Extract the (x, y) coordinate from the center of the cell holding the provided text.  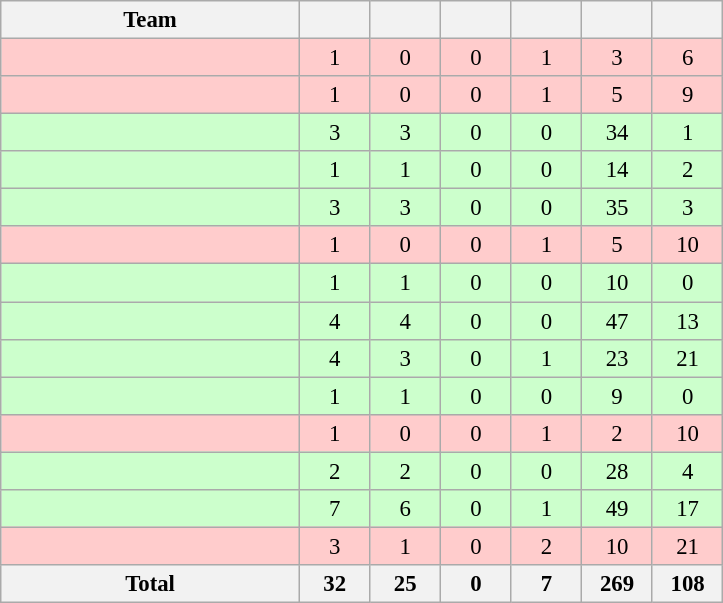
25 (406, 584)
13 (688, 321)
269 (618, 584)
23 (618, 358)
32 (334, 584)
34 (618, 133)
Total (150, 584)
35 (618, 208)
Team (150, 20)
14 (618, 170)
108 (688, 584)
17 (688, 509)
28 (618, 471)
49 (618, 509)
47 (618, 321)
